Scan for the cell matching the given text and deliver its [x, y] coordinate at center. 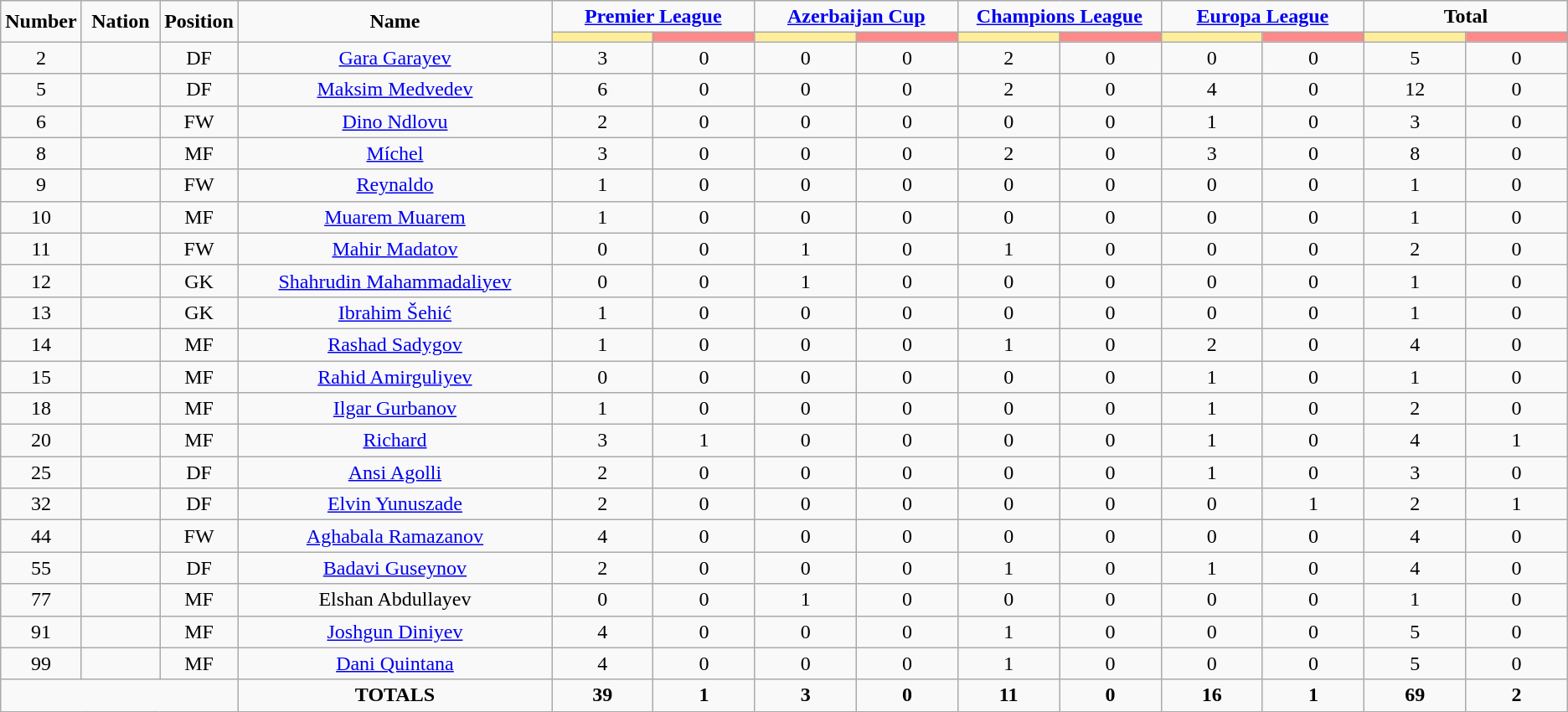
Number [41, 22]
Richard [395, 441]
Ansi Agolli [395, 472]
25 [41, 472]
Muarem Muarem [395, 217]
13 [41, 312]
Ibrahim Šehić [395, 312]
Gara Garayev [395, 58]
44 [41, 536]
15 [41, 376]
32 [41, 504]
Shahrudin Mahammadaliyev [395, 281]
14 [41, 344]
91 [41, 632]
Aghabala Ramazanov [395, 536]
Champions League [1060, 17]
Elvin Yunuszade [395, 504]
Nation [121, 22]
Azerbaijan Cup [856, 17]
Reynaldo [395, 185]
Rahid Amirguliyev [395, 376]
16 [1211, 695]
55 [41, 568]
Badavi Guseynov [395, 568]
20 [41, 441]
69 [1416, 695]
Ilgar Gurbanov [395, 409]
Dino Ndlovu [395, 121]
9 [41, 185]
Elshan Abdullayev [395, 600]
Maksim Medvedev [395, 90]
Name [395, 22]
Total [1466, 17]
Premier League [653, 17]
99 [41, 663]
Rashad Sadygov [395, 344]
TOTALS [395, 695]
Position [199, 22]
Dani Quintana [395, 663]
Joshgun Diniyev [395, 632]
Míchel [395, 153]
Europa League [1263, 17]
77 [41, 600]
10 [41, 217]
18 [41, 409]
39 [601, 695]
Mahir Madatov [395, 249]
